Search for the cell housing the specified text and yield its [x, y] center coordinate. 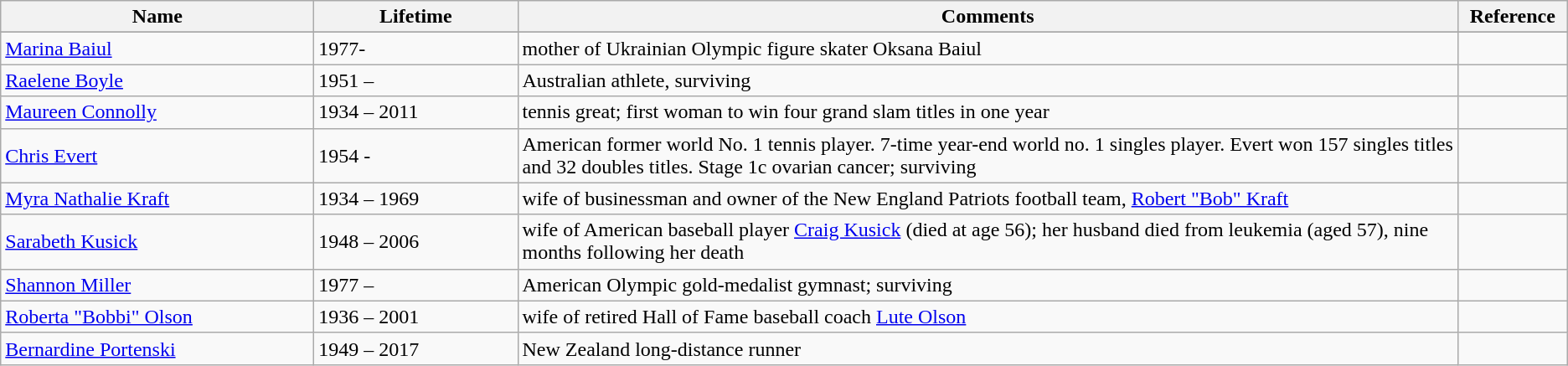
Sarabeth Kusick [157, 241]
Shannon Miller [157, 285]
1948 – 2006 [415, 241]
1977- [415, 49]
Myra Nathalie Kraft [157, 198]
Lifetime [415, 17]
Marina Baiul [157, 49]
Reference [1513, 17]
American Olympic gold-medalist gymnast; surviving [988, 285]
Raelene Boyle [157, 80]
Australian athlete, surviving [988, 80]
1954 - [415, 156]
wife of retired Hall of Fame baseball coach Lute Olson [988, 317]
Comments [988, 17]
1934 – 1969 [415, 198]
New Zealand long-distance runner [988, 348]
Chris Evert [157, 156]
Maureen Connolly [157, 112]
Bernardine Portenski [157, 348]
tennis great; first woman to win four grand slam titles in one year [988, 112]
1951 – [415, 80]
Name [157, 17]
wife of American baseball player Craig Kusick (died at age 56); her husband died from leukemia (aged 57), nine months following her death [988, 241]
1934 – 2011 [415, 112]
mother of Ukrainian Olympic figure skater Oksana Baiul [988, 49]
Roberta "Bobbi" Olson [157, 317]
1936 – 2001 [415, 317]
1949 – 2017 [415, 348]
wife of businessman and owner of the New England Patriots football team, Robert "Bob" Kraft [988, 198]
1977 – [415, 285]
